Pinpoint the cell where the given text exists, returning its (x, y) midpoint coordinate. 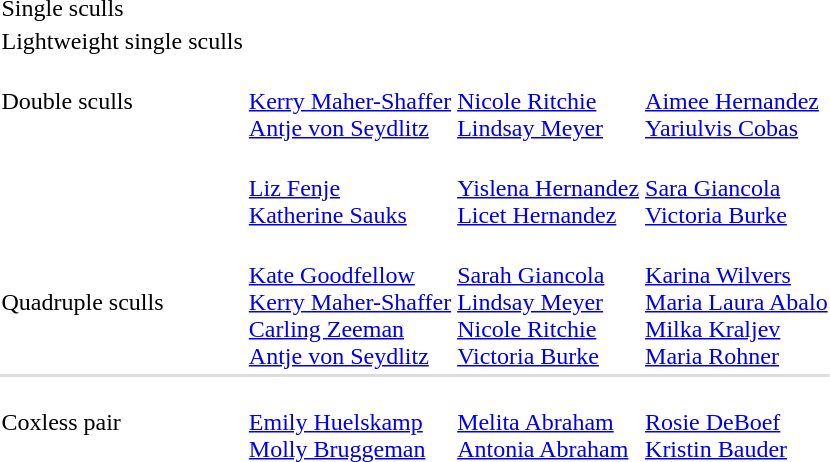
Liz FenjeKatherine Sauks (350, 188)
Lightweight single sculls (122, 41)
Karina WilversMaria Laura AbaloMilka KraljevMaria Rohner (737, 302)
Quadruple sculls (122, 302)
Yislena HernandezLicet Hernandez (548, 188)
Sarah GiancolaLindsay MeyerNicole RitchieVictoria Burke (548, 302)
Double sculls (122, 101)
Sara GiancolaVictoria Burke (737, 188)
Aimee HernandezYariulvis Cobas (737, 101)
Nicole RitchieLindsay Meyer (548, 101)
Kate GoodfellowKerry Maher-ShafferCarling ZeemanAntje von Seydlitz (350, 302)
Kerry Maher-ShafferAntje von Seydlitz (350, 101)
